From the cell containing the given text, extract its center point as [x, y] coordinate. 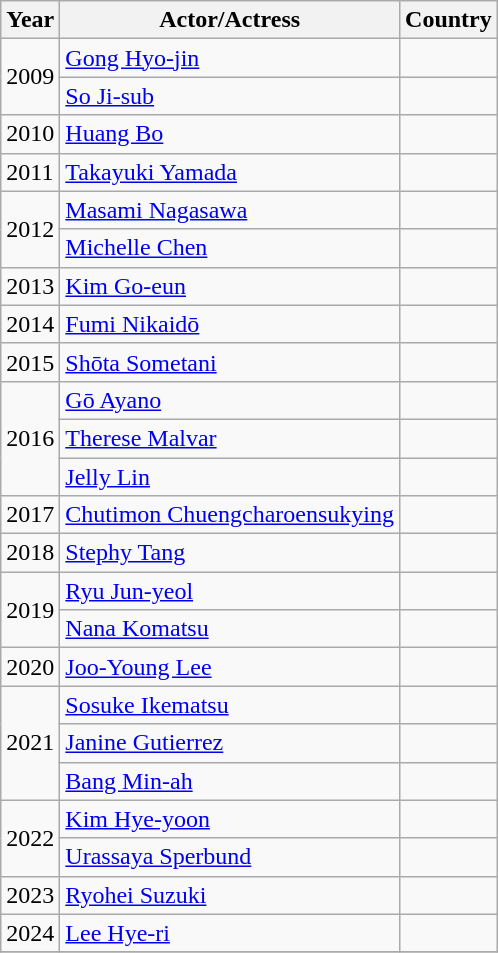
Therese Malvar [230, 438]
2019 [30, 610]
2013 [30, 286]
2011 [30, 172]
2021 [30, 743]
Chutimon Chuengcharoensukying [230, 515]
Shōta Sometani [230, 362]
Ryu Jun-yeol [230, 591]
Stephy Tang [230, 553]
Nana Komatsu [230, 629]
Actor/Actress [230, 20]
Takayuki Yamada [230, 172]
Lee Hye-ri [230, 933]
2010 [30, 134]
2024 [30, 933]
2017 [30, 515]
2015 [30, 362]
Gong Hyo-jin [230, 58]
Joo-Young Lee [230, 667]
2023 [30, 895]
So Ji-sub [230, 96]
Ryohei Suzuki [230, 895]
2018 [30, 553]
Country [449, 20]
Michelle Chen [230, 248]
2016 [30, 438]
2022 [30, 838]
Janine Gutierrez [230, 743]
Masami Nagasawa [230, 210]
Bang Min-ah [230, 781]
2014 [30, 324]
Gō Ayano [230, 400]
Year [30, 20]
Kim Go-eun [230, 286]
2009 [30, 77]
Fumi Nikaidō [230, 324]
2012 [30, 229]
Huang Bo [230, 134]
Kim Hye-yoon [230, 819]
Jelly Lin [230, 477]
Urassaya Sperbund [230, 857]
Sosuke Ikematsu [230, 705]
2020 [30, 667]
